Output the (X, Y) coordinate of the center of the cell containing the given text.  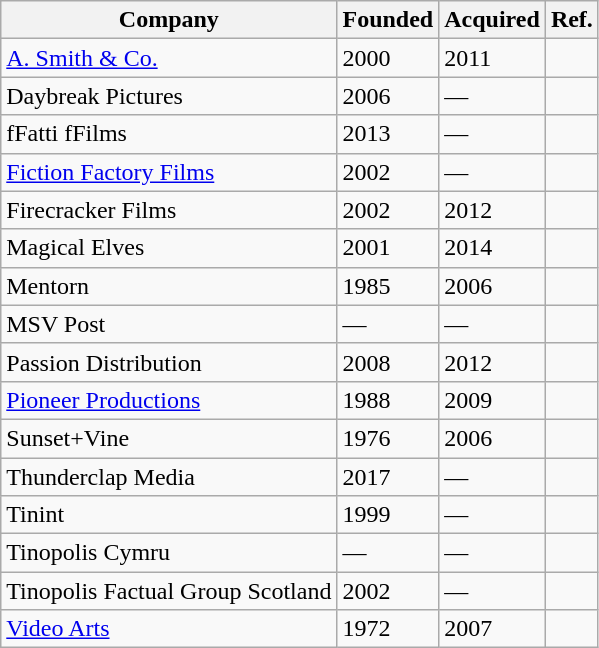
Thunderclap Media (169, 477)
Tinopolis Cymru (169, 553)
1976 (388, 438)
2011 (492, 58)
1985 (388, 286)
1999 (388, 515)
2014 (492, 248)
2013 (388, 134)
Acquired (492, 20)
Firecracker Films (169, 210)
Mentorn (169, 286)
2017 (388, 477)
2009 (492, 400)
Video Arts (169, 629)
Passion Distribution (169, 362)
Daybreak Pictures (169, 96)
Ref. (572, 20)
Pioneer Productions (169, 400)
MSV Post (169, 324)
2000 (388, 58)
Tinopolis Factual Group Scotland (169, 591)
Sunset+Vine (169, 438)
2007 (492, 629)
1972 (388, 629)
Tinint (169, 515)
2008 (388, 362)
Company (169, 20)
A. Smith & Co. (169, 58)
Fiction Factory Films (169, 172)
Founded (388, 20)
fFatti fFilms (169, 134)
1988 (388, 400)
Magical Elves (169, 248)
2001 (388, 248)
